Capture the cell that displays the provided text and extract its [x, y] central coordinate. 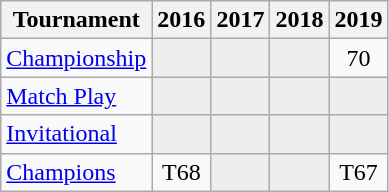
T67 [358, 172]
T68 [182, 172]
70 [358, 58]
2019 [358, 20]
Championship [76, 58]
2017 [240, 20]
Tournament [76, 20]
2016 [182, 20]
Invitational [76, 134]
Champions [76, 172]
2018 [300, 20]
Match Play [76, 96]
